Return the [X, Y] coordinate for the center point of the cell that contains the specified text.  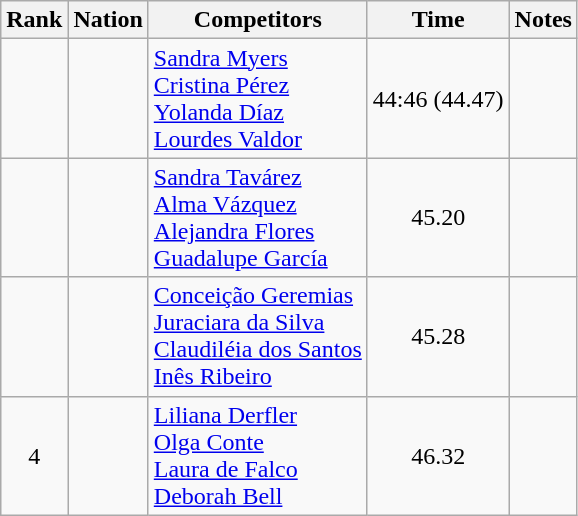
45.20 [438, 218]
Sandra TavárezAlma VázquezAlejandra FloresGuadalupe García [258, 218]
Nation [108, 20]
Sandra MyersCristina PérezYolanda DíazLourdes Valdor [258, 98]
4 [34, 456]
45.28 [438, 336]
44:46 (44.47) [438, 98]
Conceição GeremiasJuraciara da SilvaClaudiléia dos SantosInês Ribeiro [258, 336]
Competitors [258, 20]
46.32 [438, 456]
Rank [34, 20]
Liliana DerflerOlga ConteLaura de FalcoDeborah Bell [258, 456]
Time [438, 20]
Notes [543, 20]
